For the text-containing cell, return its midpoint in [X, Y] coordinate format. 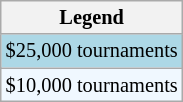
Legend [92, 17]
$25,000 tournaments [92, 51]
$10,000 tournaments [92, 85]
